Return the [X, Y] coordinate for the center point of the cell that contains the specified text.  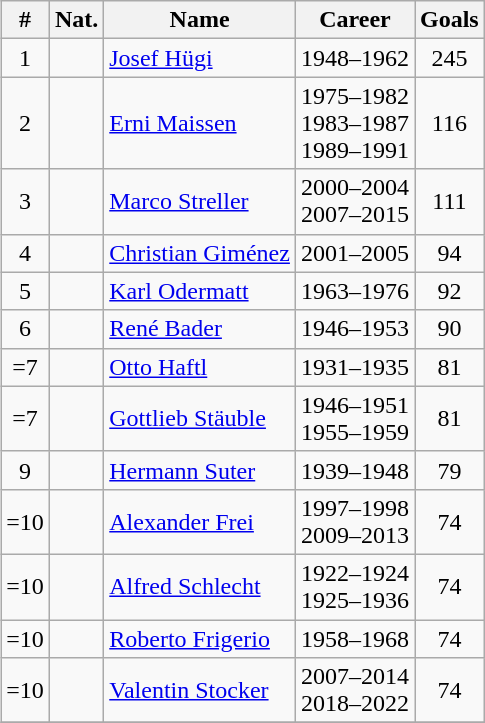
1997–19982009–2013 [354, 522]
Valentin Stocker [200, 690]
1963–1976 [354, 291]
79 [449, 470]
3 [26, 202]
9 [26, 470]
1946–1953 [354, 329]
90 [449, 329]
# [26, 20]
5 [26, 291]
2000–20042007–2015 [354, 202]
1922–19241925–1936 [354, 586]
Christian Giménez [200, 253]
92 [449, 291]
1975–19821983–19871989–1991 [354, 123]
Erni Maissen [200, 123]
Otto Haftl [200, 367]
René Bader [200, 329]
2 [26, 123]
Josef Hügi [200, 58]
Career [354, 20]
Gottlieb Stäuble [200, 418]
4 [26, 253]
1958–1968 [354, 639]
6 [26, 329]
245 [449, 58]
1931–1935 [354, 367]
Alexander Frei [200, 522]
1948–1962 [354, 58]
Marco Streller [200, 202]
Hermann Suter [200, 470]
116 [449, 123]
1946–19511955–1959 [354, 418]
Roberto Frigerio [200, 639]
Nat. [76, 20]
Name [200, 20]
111 [449, 202]
94 [449, 253]
1939–1948 [354, 470]
2007–20142018–2022 [354, 690]
Alfred Schlecht [200, 586]
Goals [449, 20]
1 [26, 58]
2001–2005 [354, 253]
Karl Odermatt [200, 291]
